Scan for the cell matching the given text and deliver its [x, y] coordinate at center. 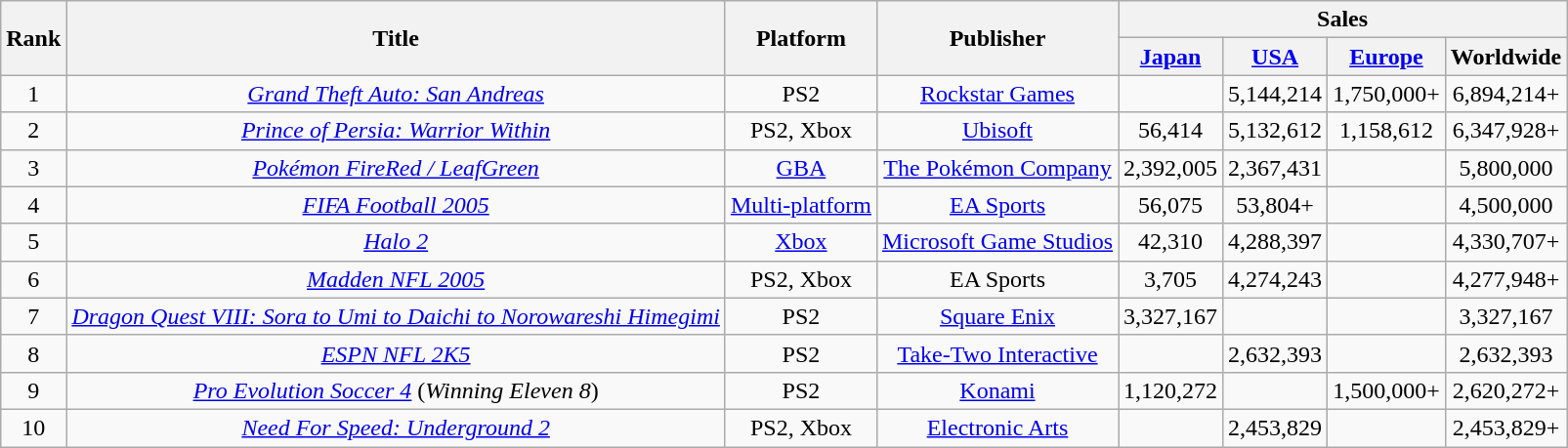
4,288,397 [1276, 242]
10 [33, 428]
Xbox [801, 242]
Pro Evolution Soccer 4 (Winning Eleven 8) [397, 390]
Multi-platform [801, 205]
Worldwide [1505, 57]
6,894,214+ [1505, 94]
53,804+ [1276, 205]
8 [33, 353]
5 [33, 242]
1,120,272 [1170, 390]
42,310 [1170, 242]
Rockstar Games [996, 94]
Grand Theft Auto: San Andreas [397, 94]
4,500,000 [1505, 205]
4,274,243 [1276, 279]
Sales [1342, 20]
5,132,612 [1276, 131]
3 [33, 168]
1,750,000+ [1387, 94]
2 [33, 131]
Ubisoft [996, 131]
Dragon Quest VIII: Sora to Umi to Daichi to Norowareshi Himegimi [397, 316]
1 [33, 94]
2,453,829 [1276, 428]
3,705 [1170, 279]
Pokémon FireRed / LeafGreen [397, 168]
7 [33, 316]
Electronic Arts [996, 428]
2,453,829+ [1505, 428]
Rank [33, 38]
Halo 2 [397, 242]
9 [33, 390]
Europe [1387, 57]
Publisher [996, 38]
5,144,214 [1276, 94]
56,414 [1170, 131]
56,075 [1170, 205]
4 [33, 205]
2,392,005 [1170, 168]
2,367,431 [1276, 168]
1,158,612 [1387, 131]
Prince of Persia: Warrior Within [397, 131]
Platform [801, 38]
Take-Two Interactive [996, 353]
6,347,928+ [1505, 131]
1,500,000+ [1387, 390]
5,800,000 [1505, 168]
Japan [1170, 57]
Konami [996, 390]
GBA [801, 168]
Microsoft Game Studios [996, 242]
FIFA Football 2005 [397, 205]
4,277,948+ [1505, 279]
Title [397, 38]
Madden NFL 2005 [397, 279]
6 [33, 279]
The Pokémon Company [996, 168]
USA [1276, 57]
Need For Speed: Underground 2 [397, 428]
4,330,707+ [1505, 242]
ESPN NFL 2K5 [397, 353]
2,620,272+ [1505, 390]
Square Enix [996, 316]
